From the cell containing the given text, extract its center point as (X, Y) coordinate. 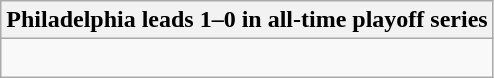
Philadelphia leads 1–0 in all-time playoff series (247, 20)
